Determine the [x, y] coordinate at the center of the cell enclosing the given text.  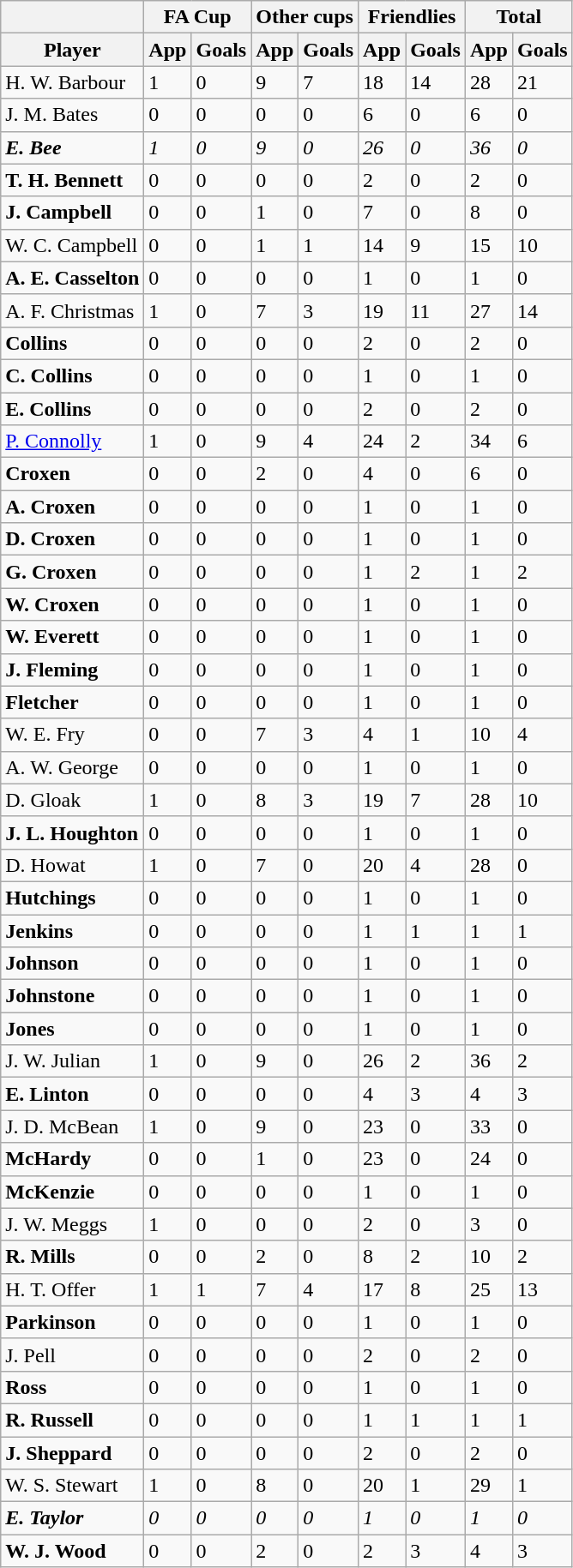
Johnstone [72, 996]
A. W. George [72, 767]
D. Howat [72, 865]
H. W. Barbour [72, 82]
D. Croxen [72, 539]
Player [72, 50]
21 [542, 82]
C. Collins [72, 375]
E. Taylor [72, 1518]
25 [489, 1289]
18 [383, 82]
W. C. Campbell [72, 245]
27 [489, 310]
J. L. Houghton [72, 832]
J. Sheppard [72, 1453]
H. T. Offer [72, 1289]
Croxen [72, 474]
E. Linton [72, 1094]
Other cups [305, 17]
Hutchings [72, 898]
T. H. Bennett [72, 180]
A. Croxen [72, 507]
J. Pell [72, 1355]
J. W. Julian [72, 1061]
E. Collins [72, 409]
Total [518, 17]
R. Russell [72, 1420]
J. W. Meggs [72, 1224]
A. E. Casselton [72, 278]
W. S. Stewart [72, 1486]
15 [489, 245]
Collins [72, 343]
J. Fleming [72, 670]
W. E. Fry [72, 735]
Jones [72, 1029]
Friendlies [412, 17]
J. Campbell [72, 213]
E. Bee [72, 147]
A. F. Christmas [72, 310]
34 [489, 442]
J. M. Bates [72, 115]
FA Cup [197, 17]
29 [489, 1486]
13 [542, 1289]
Ross [72, 1387]
W. J. Wood [72, 1551]
R. Mills [72, 1257]
11 [436, 310]
G. Croxen [72, 572]
McHardy [72, 1159]
Fletcher [72, 702]
Parkinson [72, 1322]
W. Everett [72, 637]
Jenkins [72, 930]
P. Connolly [72, 442]
Johnson [72, 964]
17 [383, 1289]
33 [489, 1126]
J. D. McBean [72, 1126]
D. Gloak [72, 800]
McKenzie [72, 1192]
W. Croxen [72, 604]
